Return (X, Y) of the center of cell containing provided text 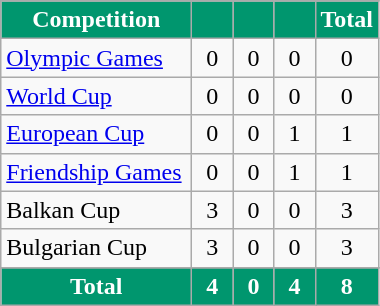
8 (347, 286)
Friendship Games (96, 172)
Competition (96, 20)
Balkan Cup (96, 210)
World Cup (96, 96)
Olympic Games (96, 58)
European Cup (96, 134)
Bulgarian Cup (96, 248)
